Pinpoint the cell where the given text exists, returning its [x, y] midpoint coordinate. 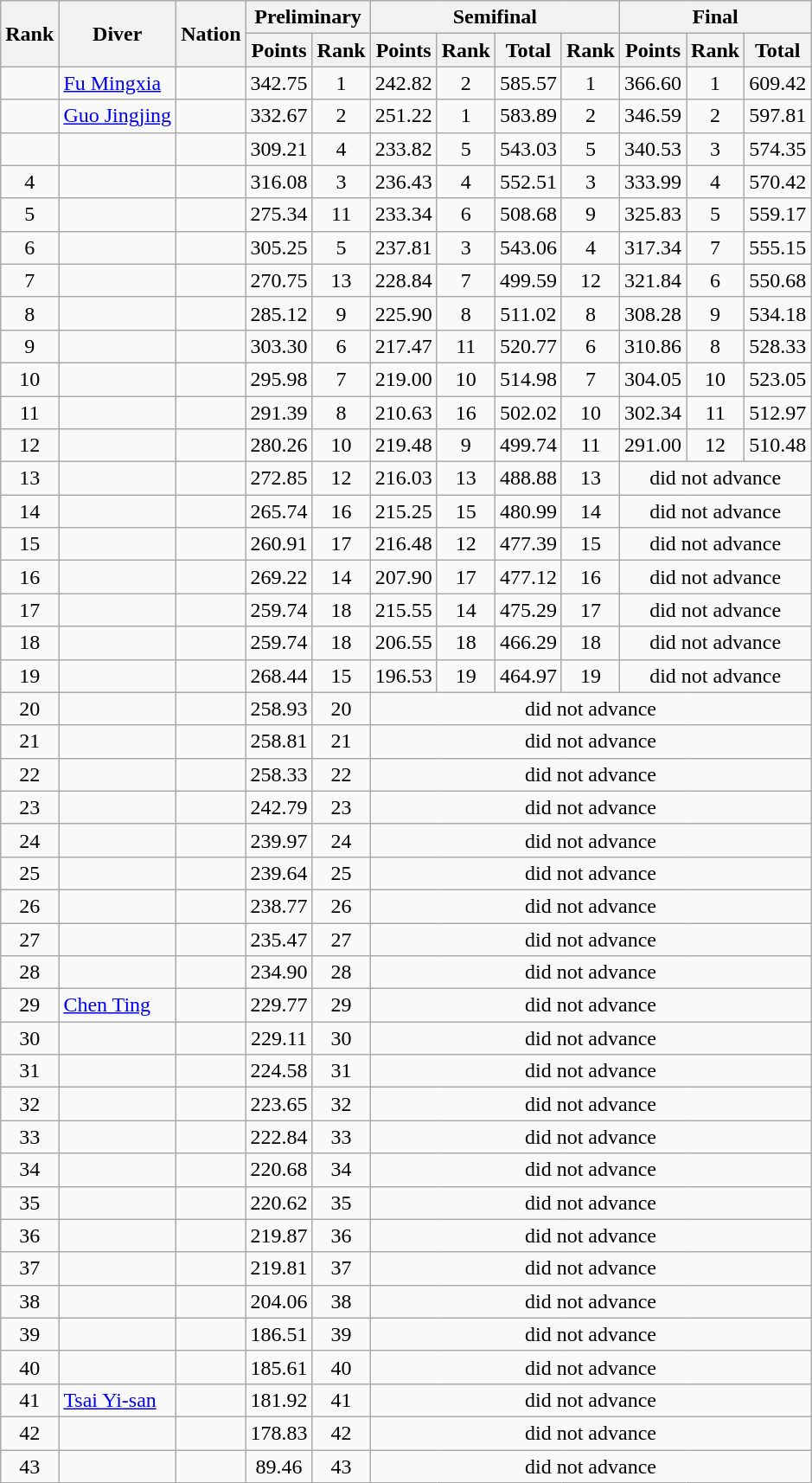
222.84 [278, 1137]
242.79 [278, 807]
305.25 [278, 247]
514.98 [527, 379]
550.68 [778, 280]
275.34 [278, 215]
543.03 [527, 149]
543.06 [527, 247]
366.60 [654, 83]
480.99 [527, 511]
238.77 [278, 906]
185.61 [278, 1367]
Preliminary [308, 17]
219.87 [278, 1236]
583.89 [527, 116]
196.53 [403, 676]
228.84 [403, 280]
220.62 [278, 1203]
Semifinal [495, 17]
280.26 [278, 446]
236.43 [403, 182]
555.15 [778, 247]
Tsai Yi-san [118, 1400]
215.25 [403, 511]
499.74 [527, 446]
477.12 [527, 577]
207.90 [403, 577]
216.03 [403, 478]
308.28 [654, 313]
220.68 [278, 1170]
234.90 [278, 973]
223.65 [278, 1104]
304.05 [654, 379]
325.83 [654, 215]
291.00 [654, 446]
237.81 [403, 247]
317.34 [654, 247]
309.21 [278, 149]
303.30 [278, 346]
285.12 [278, 313]
464.97 [527, 676]
206.55 [403, 643]
512.97 [778, 413]
585.57 [527, 83]
Guo Jingjing [118, 116]
270.75 [278, 280]
Chen Ting [118, 1005]
Final [716, 17]
216.48 [403, 544]
499.59 [527, 280]
Diver [118, 34]
233.34 [403, 215]
272.85 [278, 478]
333.99 [654, 182]
181.92 [278, 1400]
511.02 [527, 313]
508.68 [527, 215]
233.82 [403, 149]
251.22 [403, 116]
466.29 [527, 643]
225.90 [403, 313]
210.63 [403, 413]
559.17 [778, 215]
502.02 [527, 413]
346.59 [654, 116]
302.34 [654, 413]
219.48 [403, 446]
534.18 [778, 313]
229.77 [278, 1005]
239.97 [278, 840]
265.74 [278, 511]
528.33 [778, 346]
89.46 [278, 1467]
204.06 [278, 1301]
Fu Mingxia [118, 83]
178.83 [278, 1433]
235.47 [278, 939]
219.81 [278, 1268]
342.75 [278, 83]
186.51 [278, 1334]
475.29 [527, 610]
295.98 [278, 379]
316.08 [278, 182]
229.11 [278, 1038]
215.55 [403, 610]
260.91 [278, 544]
609.42 [778, 83]
258.33 [278, 774]
224.58 [278, 1071]
258.81 [278, 741]
242.82 [403, 83]
523.05 [778, 379]
520.77 [527, 346]
239.64 [278, 873]
219.00 [403, 379]
332.67 [278, 116]
258.93 [278, 709]
552.51 [527, 182]
269.22 [278, 577]
268.44 [278, 676]
217.47 [403, 346]
510.48 [778, 446]
310.86 [654, 346]
340.53 [654, 149]
321.84 [654, 280]
Nation [211, 34]
488.88 [527, 478]
570.42 [778, 182]
477.39 [527, 544]
597.81 [778, 116]
291.39 [278, 413]
574.35 [778, 149]
